Return the (x, y) coordinate for the center point of the cell that contains the specified text.  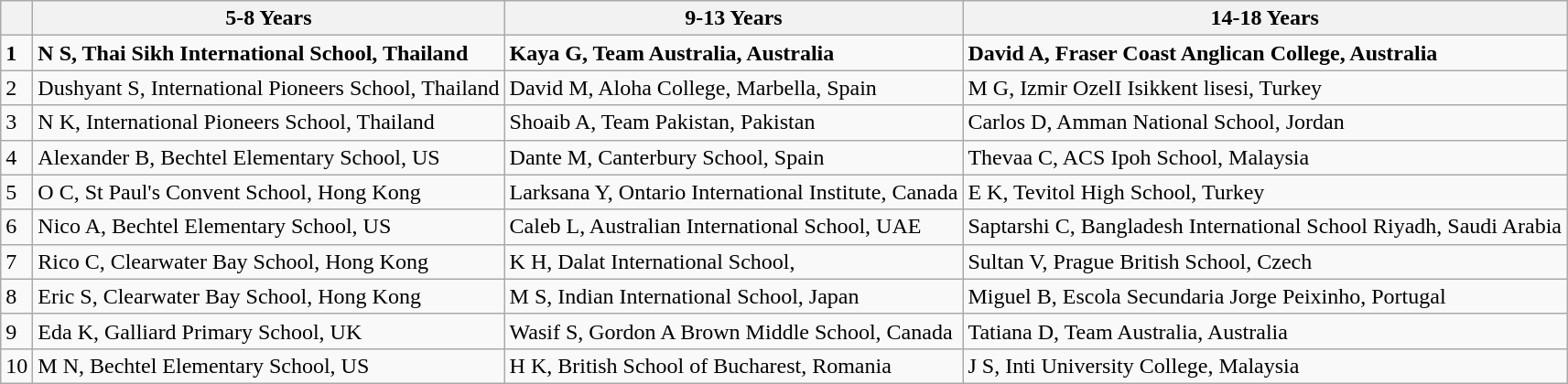
Larksana Y, Ontario International Institute, Canada (734, 192)
David M, Aloha College, Marbella, Spain (734, 88)
4 (16, 157)
M S, Indian International School, Japan (734, 296)
Nico A, Bechtel Elementary School, US (269, 227)
Miguel B, Escola Secundaria Jorge Peixinho, Portugal (1265, 296)
E K, Tevitol High School, Turkey (1265, 192)
Thevaa C, ACS Ipoh School, Malaysia (1265, 157)
8 (16, 296)
9-13 Years (734, 18)
M N, Bechtel Elementary School, US (269, 366)
2 (16, 88)
14-18 Years (1265, 18)
Carlos D, Amman National School, Jordan (1265, 123)
7 (16, 261)
Tatiana D, Team Australia, Australia (1265, 331)
1 (16, 53)
Alexander B, Bechtel Elementary School, US (269, 157)
O C, St Paul's Convent School, Hong Kong (269, 192)
Shoaib A, Team Pakistan, Pakistan (734, 123)
N K, International Pioneers School, Thailand (269, 123)
5-8 Years (269, 18)
H K, British School of Bucharest, Romania (734, 366)
David A, Fraser Coast Anglican College, Australia (1265, 53)
Caleb L, Australian International School, UAE (734, 227)
Rico C, Clearwater Bay School, Hong Kong (269, 261)
Eric S, Clearwater Bay School, Hong Kong (269, 296)
Saptarshi C, Bangladesh International School Riyadh, Saudi Arabia (1265, 227)
Dushyant S, International Pioneers School, Thailand (269, 88)
6 (16, 227)
J S, Inti University College, Malaysia (1265, 366)
Eda K, Galliard Primary School, UK (269, 331)
M G, Izmir OzelI Isikkent lisesi, Turkey (1265, 88)
K H, Dalat International School, (734, 261)
Kaya G, Team Australia, Australia (734, 53)
Dante M, Canterbury School, Spain (734, 157)
Sultan V, Prague British School, Czech (1265, 261)
Wasif S, Gordon A Brown Middle School, Canada (734, 331)
9 (16, 331)
N S, Thai Sikh International School, Thailand (269, 53)
10 (16, 366)
5 (16, 192)
3 (16, 123)
